Return the [x, y] coordinate for the center point of the cell that contains the specified text.  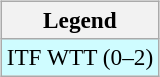
Legend [80, 20]
ITF WTT (0–2) [80, 57]
